Output the (x, y) coordinate of the center of the cell containing the given text.  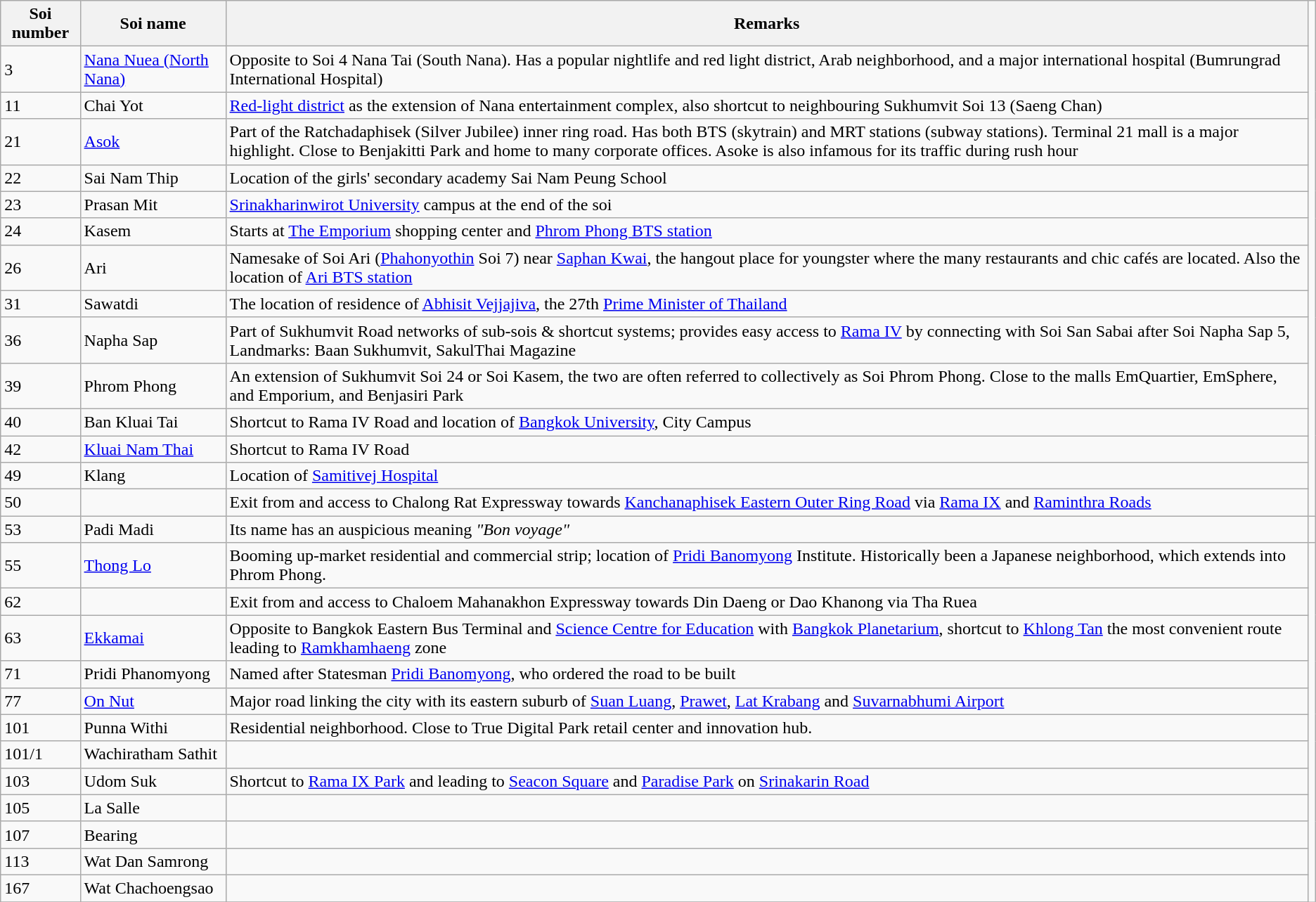
Udom Suk (153, 781)
Sawatdi (153, 304)
Exit from and access to Chalong Rat Expressway towards Kanchanaphisek Eastern Outer Ring Road via Rama IX and Raminthra Roads (766, 503)
31 (41, 304)
Prasan Mit (153, 205)
Residential neighborhood. Close to True Digital Park retail center and innovation hub. (766, 728)
53 (41, 529)
107 (41, 835)
Napha Sap (153, 340)
Wat Chachoengsao (153, 888)
Ban Kluai Tai (153, 422)
71 (41, 674)
Shortcut to Rama IV Road and location of Bangkok University, City Campus (766, 422)
Srinakharinwirot University campus at the end of the soi (766, 205)
3 (41, 69)
62 (41, 602)
Phrom Phong (153, 385)
Major road linking the city with its eastern suburb of Suan Luang, Prawet, Lat Krabang and Suvarnabhumi Airport (766, 701)
Red-light district as the extension of Nana entertainment complex, also shortcut to neighbouring Sukhumvit Soi 13 (Saeng Chan) (766, 105)
Its name has an auspicious meaning "Bon voyage" (766, 529)
101 (41, 728)
22 (41, 178)
105 (41, 808)
Remarks (766, 24)
Location of Samitivej Hospital (766, 476)
Exit from and access to Chaloem Mahanakhon Expressway towards Din Daeng or Dao Khanong via Tha Ruea (766, 602)
40 (41, 422)
Pridi Phanomyong (153, 674)
101/1 (41, 754)
23 (41, 205)
Wachiratham Sathit (153, 754)
La Salle (153, 808)
Shortcut to Rama IX Park and leading to Seacon Square and Paradise Park on Srinakarin Road (766, 781)
Chai Yot (153, 105)
49 (41, 476)
55 (41, 565)
42 (41, 449)
Padi Madi (153, 529)
167 (41, 888)
63 (41, 638)
Punna Withi (153, 728)
Wat Dan Samrong (153, 861)
On Nut (153, 701)
26 (41, 267)
The location of residence of Abhisit Vejjajiva, the 27th Prime Minister of Thailand (766, 304)
Soi number (41, 24)
Shortcut to Rama IV Road (766, 449)
24 (41, 231)
Ari (153, 267)
Asok (153, 142)
Location of the girls' secondary academy Sai Nam Peung School (766, 178)
Sai Nam Thip (153, 178)
39 (41, 385)
Kluai Nam Thai (153, 449)
36 (41, 340)
103 (41, 781)
Kasem (153, 231)
Klang (153, 476)
113 (41, 861)
Starts at The Emporium shopping center and Phrom Phong BTS station (766, 231)
Ekkamai (153, 638)
Soi name (153, 24)
50 (41, 503)
77 (41, 701)
11 (41, 105)
Bearing (153, 835)
Nana Nuea (North Nana) (153, 69)
21 (41, 142)
Named after Statesman Pridi Banomyong, who ordered the road to be built (766, 674)
Thong Lo (153, 565)
